For the text-containing cell, return its midpoint in (x, y) coordinate format. 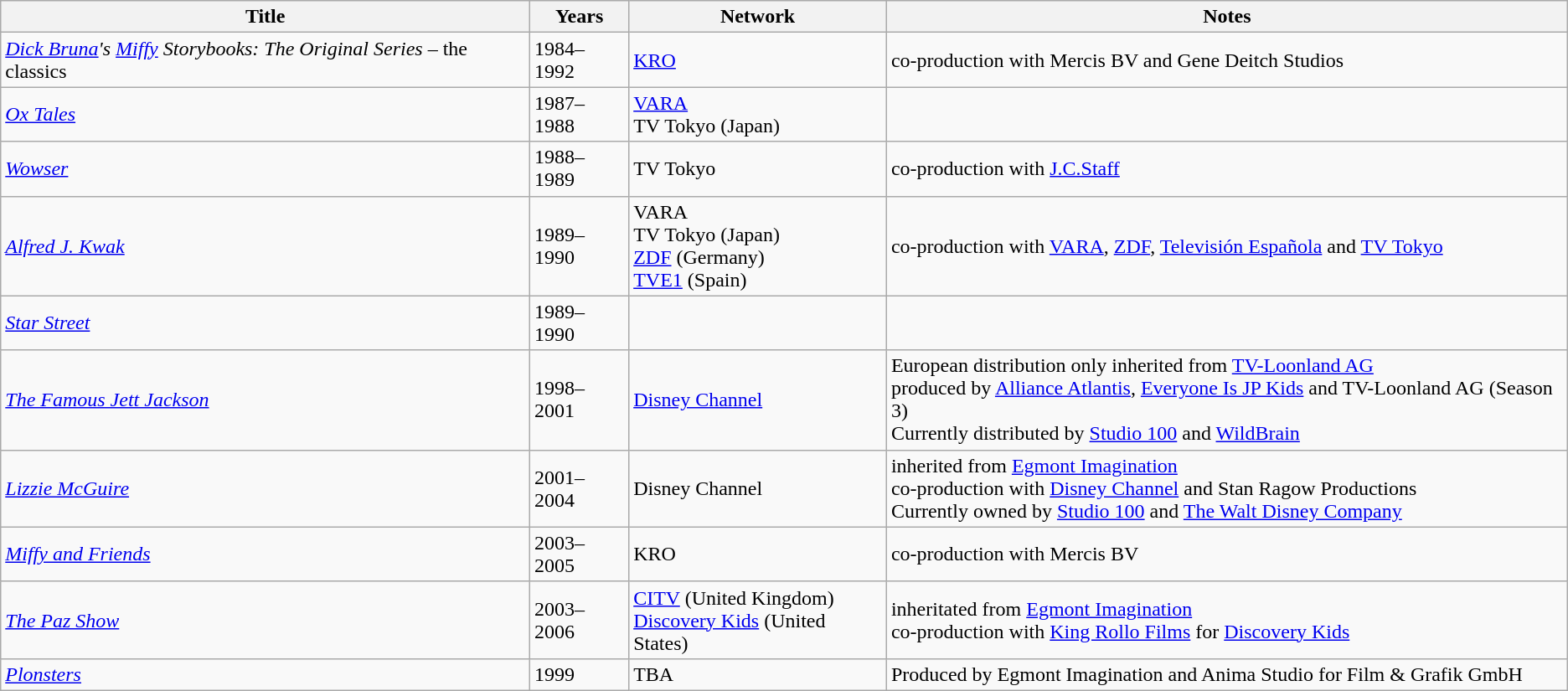
2003–2005 (580, 554)
co-production with Mercis BV (1226, 554)
1988–1989 (580, 169)
1999 (580, 674)
2003–2006 (580, 620)
Star Street (266, 323)
co-production with Mercis BV and Gene Deitch Studios (1226, 60)
VARATV Tokyo (Japan) (758, 114)
The Famous Jett Jackson (266, 400)
co-production with VARA, ZDF, Televisión Española and TV Tokyo (1226, 246)
CITV (United Kingdom)Discovery Kids (United States) (758, 620)
Plonsters (266, 674)
1984–1992 (580, 60)
VARATV Tokyo (Japan)ZDF (Germany)TVE1 (Spain) (758, 246)
1998–2001 (580, 400)
The Paz Show (266, 620)
Network (758, 17)
Title (266, 17)
Ox Tales (266, 114)
2001–2004 (580, 488)
1987–1988 (580, 114)
inheritated from Egmont Imaginationco-production with King Rollo Films for Discovery Kids (1226, 620)
Lizzie McGuire (266, 488)
Years (580, 17)
Notes (1226, 17)
TV Tokyo (758, 169)
Miffy and Friends (266, 554)
Wowser (266, 169)
Alfred J. Kwak (266, 246)
Produced by Egmont Imagination and Anima Studio for Film & Grafik GmbH (1226, 674)
TBA (758, 674)
Dick Bruna's Miffy Storybooks: The Original Series – the classics (266, 60)
co-production with J.C.Staff (1226, 169)
